From the cell containing the given text, extract its center point as (x, y) coordinate. 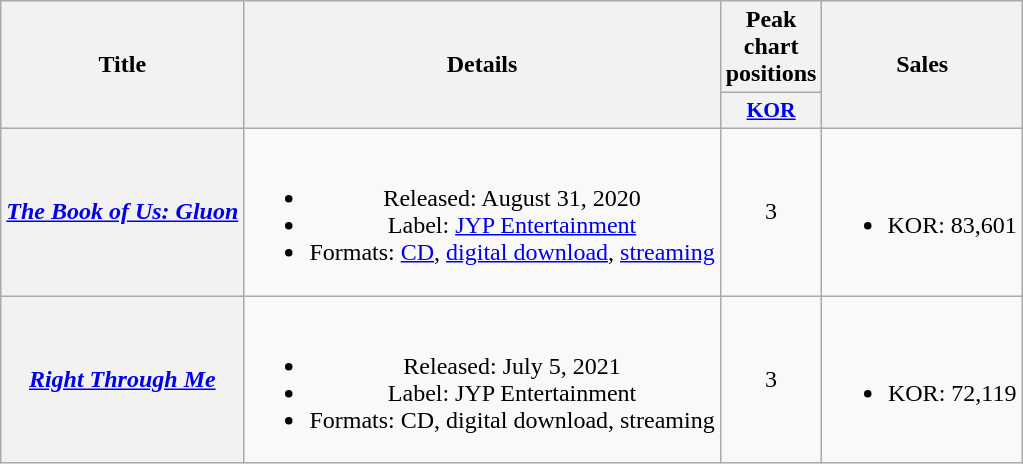
Sales (922, 65)
The Book of Us: Gluon (122, 212)
Released: July 5, 2021Label: JYP EntertainmentFormats: CD, digital download, streaming (482, 380)
Details (482, 65)
Title (122, 65)
KOR: 83,601 (922, 212)
Released: August 31, 2020Label: JYP EntertainmentFormats: CD, digital download, streaming (482, 212)
KOR: 72,119 (922, 380)
Right Through Me (122, 380)
Peakchartpositions (771, 47)
KOR (771, 111)
